Output the (X, Y) coordinate of the center of the cell containing the given text.  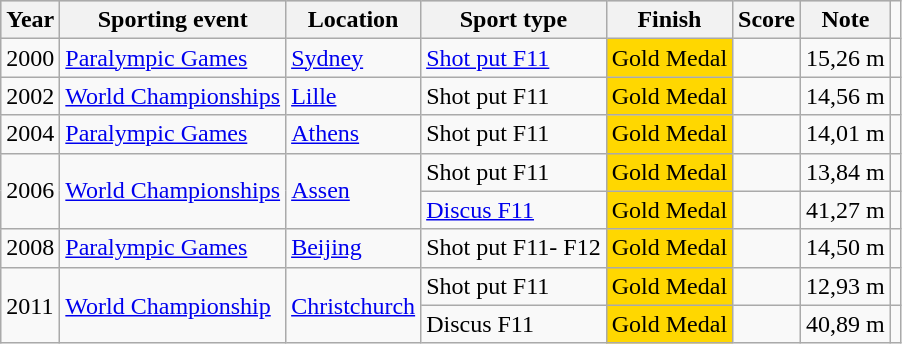
2000 (30, 58)
Athens (354, 134)
Lille (354, 96)
Sydney (354, 58)
12,93 m (846, 286)
Sport type (514, 20)
Christchurch (354, 305)
Finish (669, 20)
Location (354, 20)
14,50 m (846, 248)
2006 (30, 191)
40,89 m (846, 324)
Shot put F11- F12 (514, 248)
14,56 m (846, 96)
Sporting event (173, 20)
Beijing (354, 248)
2002 (30, 96)
Note (846, 20)
World Championship (173, 305)
2011 (30, 305)
2004 (30, 134)
Score (767, 20)
Assen (354, 191)
14,01 m (846, 134)
Year (30, 20)
2008 (30, 248)
15,26 m (846, 58)
13,84 m (846, 172)
41,27 m (846, 210)
